Locate the cell with the specified text and output its (x, y) center coordinate. 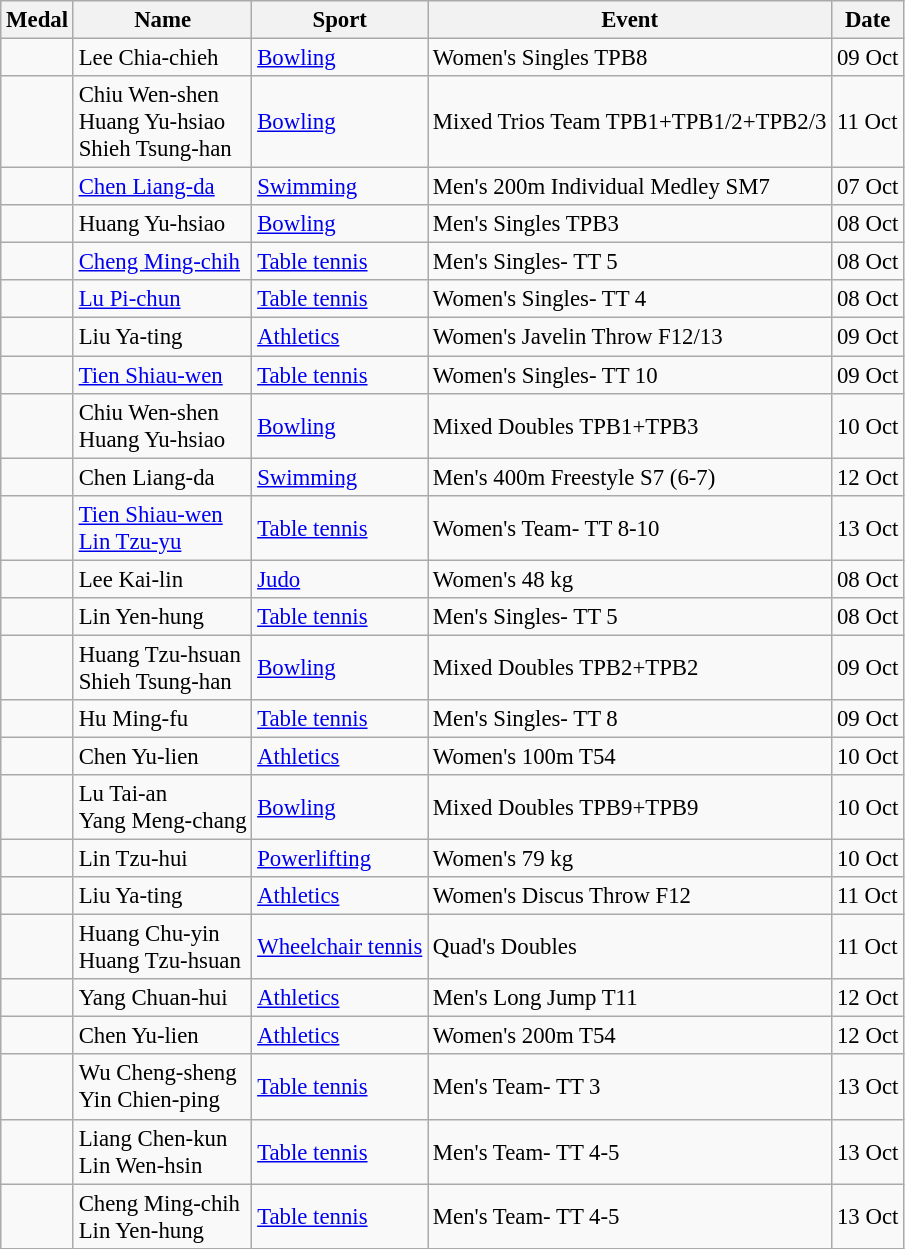
Huang Chu-yinHuang Tzu-hsuan (162, 948)
Yang Chuan-hui (162, 998)
Hu Ming-fu (162, 719)
07 Oct (868, 187)
Women's 100m T54 (630, 756)
Lu Tai-anYang Meng-chang (162, 808)
Lee Chia-chieh (162, 58)
Sport (340, 20)
Men's Long Jump T11 (630, 998)
Powerlifting (340, 859)
Women's 48 kg (630, 579)
Mixed Trios Team TPB1+TPB1/2+TPB2/3 (630, 122)
Quad's Doubles (630, 948)
Judo (340, 579)
Name (162, 20)
Wu Cheng-shengYin Chien-ping (162, 1088)
Lin Yen-hung (162, 617)
Women's Team- TT 8-10 (630, 528)
Lin Tzu-hui (162, 859)
Mixed Doubles TPB2+TPB2 (630, 668)
Chiu Wen-shenHuang Yu-hsiaoShieh Tsung-han (162, 122)
Huang Yu-hsiao (162, 224)
Women's Discus Throw F12 (630, 896)
Men's 400m Freestyle S7 (6-7) (630, 477)
Lu Pi-chun (162, 299)
Men's Singles TPB3 (630, 224)
Tien Shiau-wen (162, 375)
Chiu Wen-shenHuang Yu-hsiao (162, 426)
Cheng Ming-chihLin Yen-hung (162, 1216)
Men's Singles- TT 8 (630, 719)
Date (868, 20)
Women's Javelin Throw F12/13 (630, 337)
Huang Tzu-hsuanShieh Tsung-han (162, 668)
Tien Shiau-wenLin Tzu-yu (162, 528)
Women's Singles- TT 4 (630, 299)
Women's 79 kg (630, 859)
Medal (38, 20)
Event (630, 20)
Mixed Doubles TPB1+TPB3 (630, 426)
Lee Kai-lin (162, 579)
Men's 200m Individual Medley SM7 (630, 187)
Liang Chen-kunLin Wen-hsin (162, 1152)
Women's Singles- TT 10 (630, 375)
Wheelchair tennis (340, 948)
Men's Team- TT 3 (630, 1088)
Women's Singles TPB8 (630, 58)
Cheng Ming-chih (162, 262)
Mixed Doubles TPB9+TPB9 (630, 808)
Women's 200m T54 (630, 1036)
